Scan for the cell matching the given text and deliver its [x, y] coordinate at center. 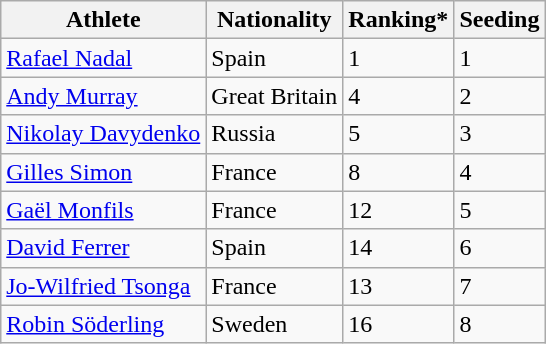
16 [398, 324]
Nationality [274, 20]
2 [500, 96]
Rafael Nadal [104, 58]
Ranking* [398, 20]
Sweden [274, 324]
Gilles Simon [104, 172]
6 [500, 248]
Robin Söderling [104, 324]
Great Britain [274, 96]
12 [398, 210]
Jo-Wilfried Tsonga [104, 286]
David Ferrer [104, 248]
Gaël Monfils [104, 210]
Nikolay Davydenko [104, 134]
Athlete [104, 20]
Russia [274, 134]
Seeding [500, 20]
Andy Murray [104, 96]
14 [398, 248]
7 [500, 286]
13 [398, 286]
3 [500, 134]
